Return the (x, y) coordinate for the center point of the cell that contains the specified text.  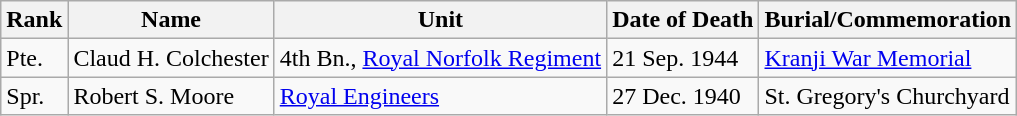
27 Dec. 1940 (683, 96)
4th Bn., Royal Norfolk Regiment (440, 58)
21 Sep. 1944 (683, 58)
Rank (34, 20)
Robert S. Moore (171, 96)
Burial/Commemoration (888, 20)
Royal Engineers (440, 96)
St. Gregory's Churchyard (888, 96)
Name (171, 20)
Spr. (34, 96)
Claud H. Colchester (171, 58)
Pte. (34, 58)
Date of Death (683, 20)
Unit (440, 20)
Kranji War Memorial (888, 58)
